Search for the cell housing the specified text and yield its (X, Y) center coordinate. 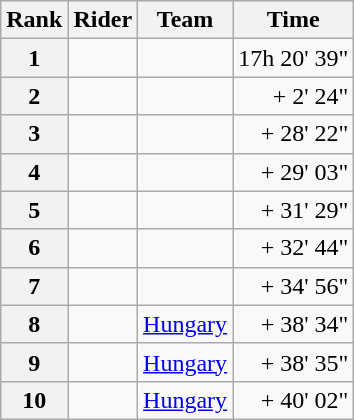
+ 28' 22" (294, 134)
6 (34, 248)
Rider (103, 20)
+ 40' 02" (294, 400)
9 (34, 362)
+ 31' 29" (294, 210)
1 (34, 58)
+ 34' 56" (294, 286)
3 (34, 134)
2 (34, 96)
Rank (34, 20)
+ 38' 34" (294, 324)
8 (34, 324)
4 (34, 172)
17h 20' 39" (294, 58)
+ 2' 24" (294, 96)
Team (186, 20)
5 (34, 210)
Time (294, 20)
10 (34, 400)
+ 29' 03" (294, 172)
7 (34, 286)
+ 38' 35" (294, 362)
+ 32' 44" (294, 248)
